Output the [X, Y] coordinate of the center of the cell containing the given text.  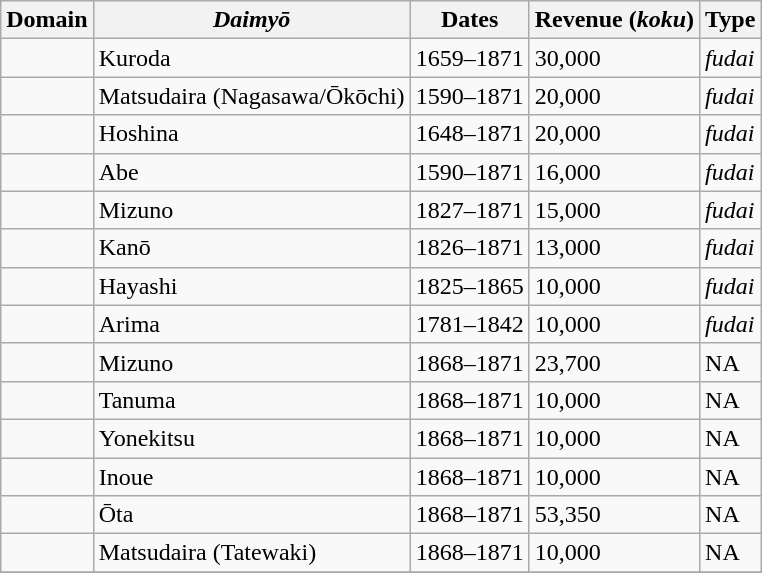
Arima [252, 324]
53,350 [614, 515]
Kanō [252, 248]
1659–1871 [470, 58]
Kuroda [252, 58]
23,700 [614, 362]
Abe [252, 172]
16,000 [614, 172]
Domain [47, 20]
Hoshina [252, 134]
Dates [470, 20]
1827–1871 [470, 210]
Hayashi [252, 286]
15,000 [614, 210]
1648–1871 [470, 134]
Tanuma [252, 400]
30,000 [614, 58]
Daimyō [252, 20]
Matsudaira (Nagasawa/Ōkōchi) [252, 96]
Type [730, 20]
Matsudaira (Tatewaki) [252, 553]
1826–1871 [470, 248]
Yonekitsu [252, 438]
13,000 [614, 248]
Ōta [252, 515]
Revenue (koku) [614, 20]
1781–1842 [470, 324]
Inoue [252, 477]
1825–1865 [470, 286]
